Determine the (x, y) coordinate at the center of the cell enclosing the given text.  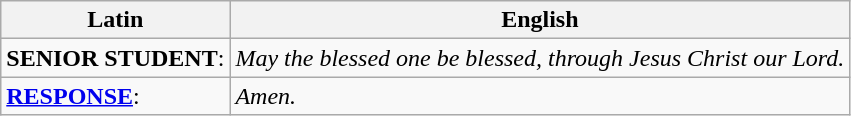
English (540, 20)
Amen. (540, 96)
SENIOR STUDENT: (116, 58)
May the blessed one be blessed, through Jesus Christ our Lord. (540, 58)
Latin (116, 20)
RESPONSE: (116, 96)
